From the cell containing the given text, extract its center point as (x, y) coordinate. 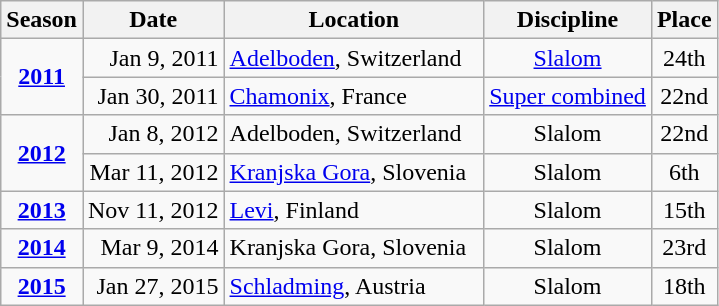
Season (42, 20)
Jan 30, 2011 (153, 96)
23rd (684, 248)
Super combined (568, 96)
Jan 27, 2015 (153, 286)
Jan 8, 2012 (153, 134)
Date (153, 20)
Nov 11, 2012 (153, 210)
Levi, Finland (354, 210)
Schladming, Austria (354, 286)
2011 (42, 77)
2014 (42, 248)
24th (684, 58)
Discipline (568, 20)
Place (684, 20)
Chamonix, France (354, 96)
Mar 9, 2014 (153, 248)
15th (684, 210)
6th (684, 172)
18th (684, 286)
2015 (42, 286)
Jan 9, 2011 (153, 58)
2012 (42, 153)
Location (354, 20)
Mar 11, 2012 (153, 172)
2013 (42, 210)
